Return the [X, Y] coordinate for the center point of the cell that contains the specified text.  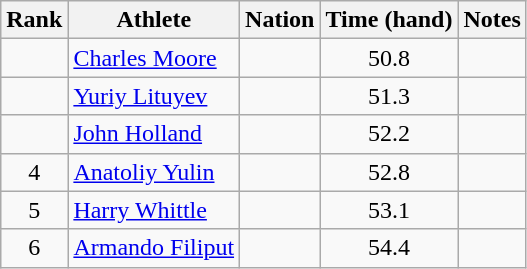
Yuriy Lituyev [154, 96]
Nation [280, 20]
4 [34, 172]
Rank [34, 20]
Charles Moore [154, 58]
Athlete [154, 20]
Notes [492, 20]
Anatoliy Yulin [154, 172]
Armando Filiput [154, 248]
Harry Whittle [154, 210]
52.8 [389, 172]
6 [34, 248]
52.2 [389, 134]
50.8 [389, 58]
51.3 [389, 96]
Time (hand) [389, 20]
53.1 [389, 210]
5 [34, 210]
54.4 [389, 248]
John Holland [154, 134]
